Locate the cell with the specified text and output its [x, y] center coordinate. 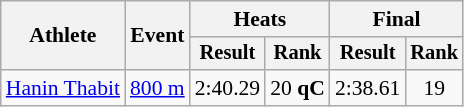
Hanin Thabit [63, 88]
20 qC [298, 88]
2:40.29 [228, 88]
800 m [158, 88]
Heats [260, 19]
2:38.61 [368, 88]
Event [158, 36]
Athlete [63, 36]
19 [434, 88]
Final [396, 19]
